Scan for the cell matching the given text and deliver its (X, Y) coordinate at center. 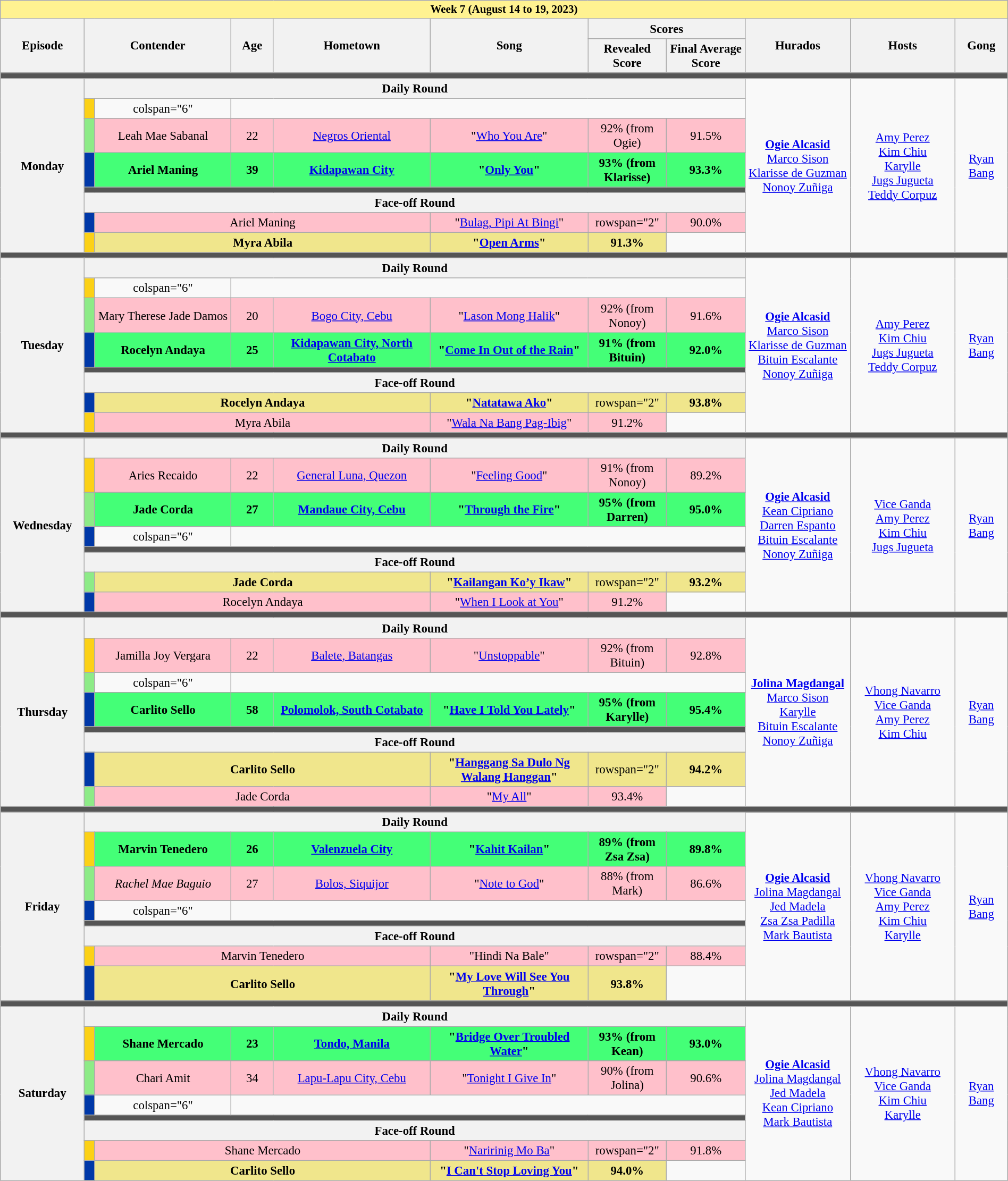
95.0% (706, 509)
86.6% (706, 883)
"My All" (509, 797)
Hurados (797, 46)
Amy PerezKim ChiuKarylleJugs JuguetaTeddy Corpuz (903, 166)
34 (252, 1078)
"Feeling Good" (509, 475)
92% (from Nonoy) (627, 316)
Vice GandaAmy PerezKim ChiuJugs Jugueta (903, 525)
90.0% (706, 223)
93.0% (706, 1044)
Thursday (43, 712)
"Have I Told You Lately" (509, 709)
Aries Recaido (163, 475)
Balete, Batangas (352, 655)
92% (from Ogie) (627, 136)
91% (from Bituin) (627, 350)
"Unstoppable" (509, 655)
91.5% (706, 136)
Ogie AlcasidMarco SisonKlarisse de GuzmanNonoy Zuñiga (797, 166)
Kidapawan City, North Cotabato (352, 350)
Week 7 (August 14 to 19, 2023) (504, 10)
93.4% (627, 797)
Song (509, 46)
90% (from Jolina) (627, 1078)
"Hanggang Sa Dulo Ng Walang Hanggan" (509, 770)
23 (252, 1044)
88% (from Mark) (627, 883)
Mary Therese Jade Damos (163, 316)
"Lason Mong Halik" (509, 316)
Lapu-Lapu City, Cebu (352, 1078)
89.8% (706, 849)
Monday (43, 166)
Polomolok, South Cotabato (352, 709)
91.6% (706, 316)
Ogie AlcasidMarco SisonKlarisse de GuzmanBituin EscalanteNonoy Zuñiga (797, 345)
Episode (43, 46)
General Luna, Quezon (352, 475)
92.0% (706, 350)
Vhong NavarroVice GandaAmy PerezKim Chiu (903, 712)
Jamilla Joy Vergara (163, 655)
"Bridge Over Troubled Water" (509, 1044)
94.0% (627, 1170)
93.3% (706, 170)
"Kahit Kailan" (509, 849)
Vhong NavarroVice GandaAmy PerezKim ChiuKarylle (903, 907)
Rachel Mae Baguio (163, 883)
Jolina MagdangalMarco SisonKarylleBituin EscalanteNonoy Zuñiga (797, 712)
"Through the Fire" (509, 509)
Hometown (352, 46)
Final Average Score (706, 55)
Hosts (903, 46)
92.8% (706, 655)
Tondo, Manila (352, 1044)
89% (from Zsa Zsa) (627, 849)
"Come In Out of the Rain" (509, 350)
Bogo City, Cebu (352, 316)
Ogie AlcasidJolina MagdangalJed MadelaKean CiprianoMark Bautista (797, 1093)
Age (252, 46)
25 (252, 350)
88.4% (706, 957)
20 (252, 316)
"Kailangan Ko’y Ikaw" (509, 583)
"Bulag, Pipi At Bingi" (509, 223)
Leah Mae Sabanal (163, 136)
"When I Look at You" (509, 602)
Ogie AlcasidJolina MagdangalJed MadelaZsa Zsa PadillaMark Bautista (797, 907)
Friday (43, 907)
Bolos, Siquijor (352, 883)
"Note to God" (509, 883)
91.3% (627, 243)
90.6% (706, 1078)
Revealed Score (627, 55)
"Natatawa Ako" (509, 403)
93.2% (706, 583)
Valenzuela City (352, 849)
Scores (667, 29)
Ogie AlcasidKean CiprianoDarren EspantoBituin EscalanteNonoy Zuñiga (797, 525)
"Wala Na Bang Pag-Ibig" (509, 423)
Tuesday (43, 345)
91.8% (706, 1151)
95% (from Darren) (627, 509)
"Tonight I Give In" (509, 1078)
93% (from Kean) (627, 1044)
93% (from Klarisse) (627, 170)
"My Love Will See You Through" (509, 983)
Negros Oriental (352, 136)
Amy PerezKim ChiuJugs JuguetaTeddy Corpuz (903, 345)
Chari Amit (163, 1078)
"Naririnig Mo Ba" (509, 1151)
26 (252, 849)
94.2% (706, 770)
"I Can't Stop Loving You" (509, 1170)
"Hindi Na Bale" (509, 957)
Kidapawan City (352, 170)
91% (from Nonoy) (627, 475)
Gong (981, 46)
"Open Arms" (509, 243)
95% (from Karylle) (627, 709)
Vhong NavarroVice GandaKim ChiuKarylle (903, 1093)
Contender (158, 46)
95.4% (706, 709)
Wednesday (43, 525)
"Only You" (509, 170)
58 (252, 709)
89.2% (706, 475)
Mandaue City, Cebu (352, 509)
Saturday (43, 1093)
92% (from Bituin) (627, 655)
39 (252, 170)
"Who You Are" (509, 136)
